Pinpoint the cell where the given text exists, returning its [x, y] midpoint coordinate. 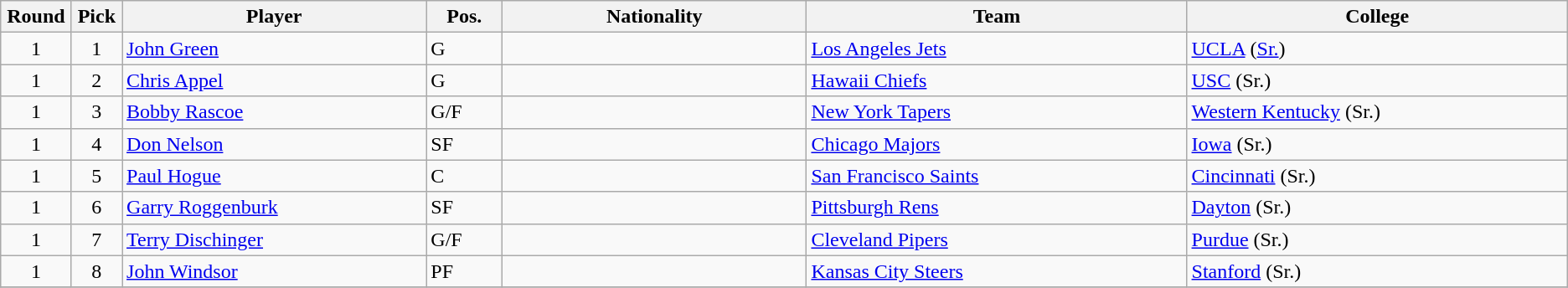
San Francisco Saints [997, 176]
Terry Dischinger [275, 239]
4 [96, 144]
Los Angeles Jets [997, 49]
Player [275, 17]
Chris Appel [275, 80]
Nationality [655, 17]
Garry Roggenburk [275, 208]
Pick [96, 17]
Kansas City Steers [997, 271]
7 [96, 239]
UCLA (Sr.) [1377, 49]
Cleveland Pipers [997, 239]
C [464, 176]
Stanford (Sr.) [1377, 271]
John Green [275, 49]
8 [96, 271]
Bobby Rascoe [275, 112]
Western Kentucky (Sr.) [1377, 112]
Pos. [464, 17]
3 [96, 112]
Round [36, 17]
Iowa (Sr.) [1377, 144]
2 [96, 80]
5 [96, 176]
6 [96, 208]
College [1377, 17]
Hawaii Chiefs [997, 80]
Don Nelson [275, 144]
John Windsor [275, 271]
New York Tapers [997, 112]
Pittsburgh Rens [997, 208]
Purdue (Sr.) [1377, 239]
Chicago Majors [997, 144]
Team [997, 17]
Cincinnati (Sr.) [1377, 176]
USC (Sr.) [1377, 80]
Paul Hogue [275, 176]
Dayton (Sr.) [1377, 208]
PF [464, 271]
